Extract the [X, Y] coordinate from the center of the cell holding the provided text.  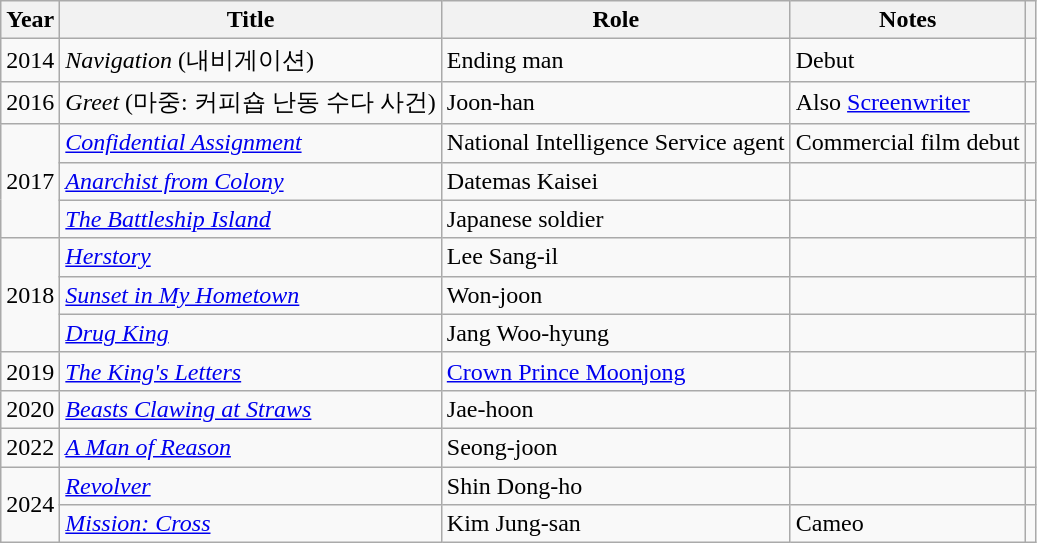
Notes [908, 20]
Debut [908, 60]
2022 [30, 447]
Joon-han [616, 102]
Also Screenwriter [908, 102]
Japanese soldier [616, 219]
Sunset in My Hometown [250, 295]
Jang Woo-hyung [616, 333]
Herstory [250, 257]
Jae-hoon [616, 409]
2019 [30, 371]
2020 [30, 409]
Role [616, 20]
Ending man [616, 60]
Lee Sang-il [616, 257]
Shin Dong-ho [616, 485]
The King's Letters [250, 371]
Anarchist from Colony [250, 181]
Confidential Assignment [250, 143]
A Man of Reason [250, 447]
Mission: Cross [250, 524]
Seong-joon [616, 447]
The Battleship Island [250, 219]
Navigation (내비게이션) [250, 60]
Datemas Kaisei [616, 181]
Title [250, 20]
Beasts Clawing at Straws [250, 409]
Year [30, 20]
Greet (마중: 커피숍 난동 수다 사건) [250, 102]
Crown Prince Moonjong [616, 371]
2016 [30, 102]
2017 [30, 181]
Drug King [250, 333]
Revolver [250, 485]
2018 [30, 295]
Won-joon [616, 295]
Cameo [908, 524]
National Intelligence Service agent [616, 143]
Commercial film debut [908, 143]
Kim Jung-san [616, 524]
2024 [30, 504]
2014 [30, 60]
